Return [X, Y] of the center of cell containing provided text 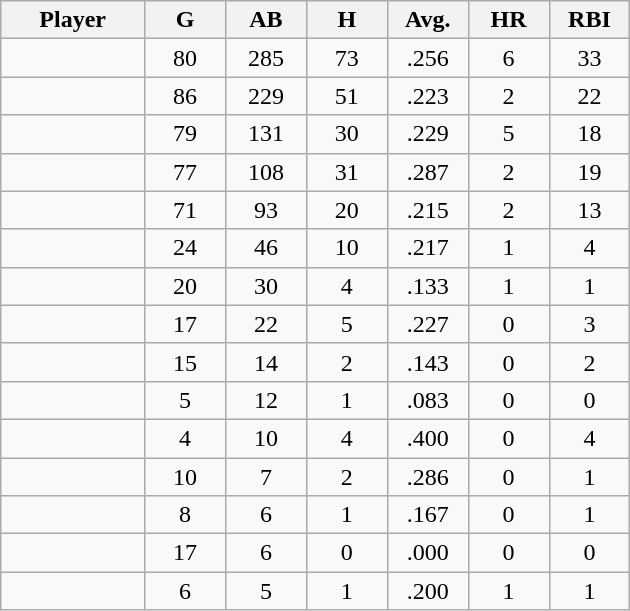
.227 [428, 324]
.287 [428, 172]
Player [73, 20]
71 [186, 210]
285 [266, 58]
12 [266, 400]
.400 [428, 438]
13 [590, 210]
RBI [590, 20]
.215 [428, 210]
HR [508, 20]
.000 [428, 553]
3 [590, 324]
79 [186, 134]
.200 [428, 591]
131 [266, 134]
.167 [428, 515]
93 [266, 210]
15 [186, 362]
18 [590, 134]
.133 [428, 286]
24 [186, 248]
108 [266, 172]
AB [266, 20]
G [186, 20]
Avg. [428, 20]
.286 [428, 477]
8 [186, 515]
14 [266, 362]
86 [186, 96]
H [346, 20]
46 [266, 248]
51 [346, 96]
.217 [428, 248]
31 [346, 172]
73 [346, 58]
229 [266, 96]
.083 [428, 400]
.256 [428, 58]
77 [186, 172]
33 [590, 58]
.223 [428, 96]
19 [590, 172]
80 [186, 58]
7 [266, 477]
.229 [428, 134]
.143 [428, 362]
